Return [X, Y] of the center of cell containing provided text 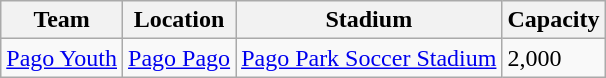
Pago Park Soccer Stadium [369, 58]
Capacity [554, 20]
Location [180, 20]
Stadium [369, 20]
2,000 [554, 58]
Pago Pago [180, 58]
Team [62, 20]
Pago Youth [62, 58]
